From the cell containing the given text, extract its center point as (x, y) coordinate. 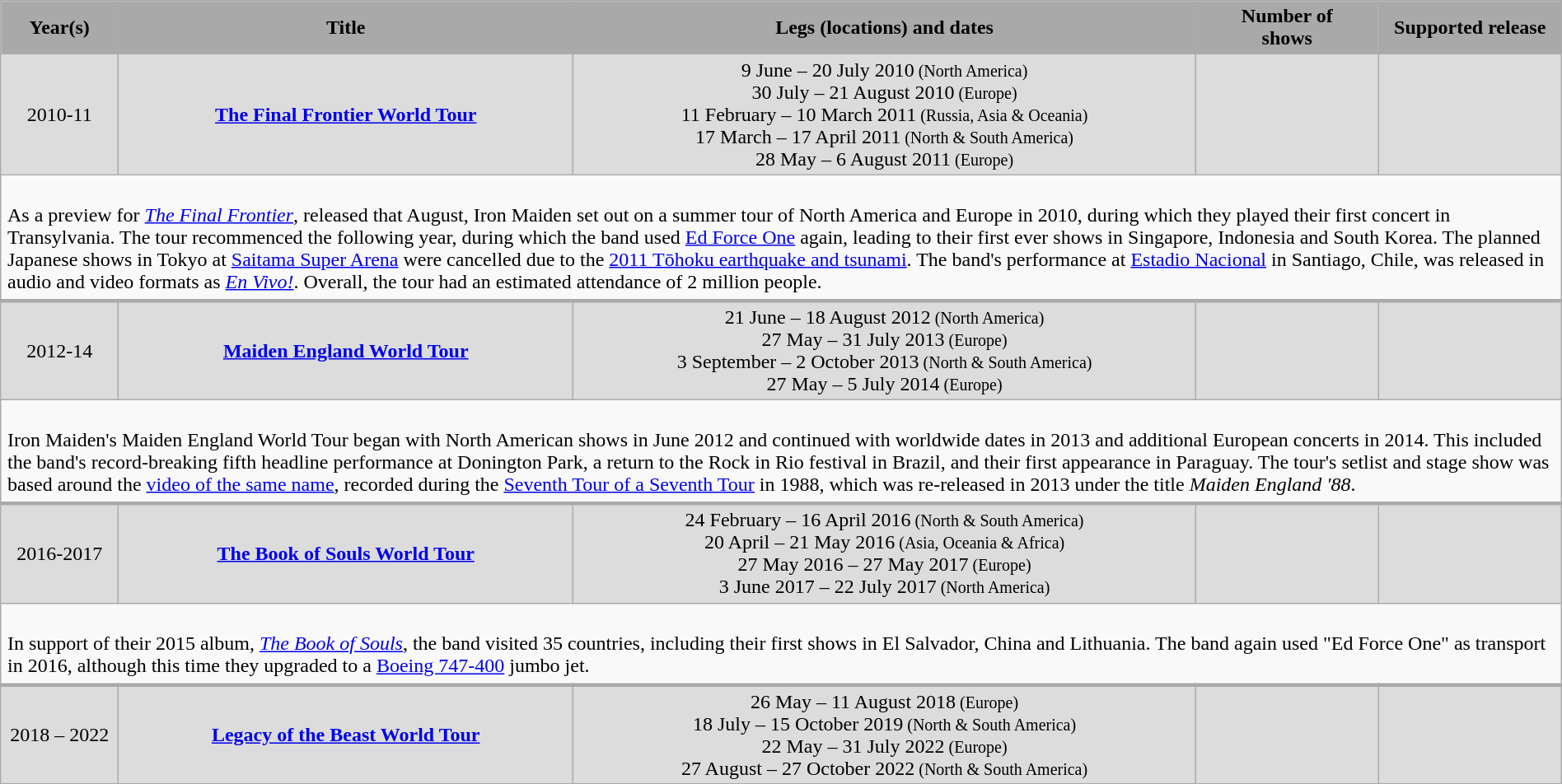
Maiden England World Tour (346, 351)
Legs (locations) and dates (885, 28)
2012-14 (59, 351)
Year(s) (59, 28)
Supported release (1470, 28)
2018 – 2022 (59, 735)
The Final Frontier World Tour (346, 114)
2010-11 (59, 114)
The Book of Souls World Tour (346, 553)
2016-2017 (59, 553)
Number ofshows (1287, 28)
Legacy of the Beast World Tour (346, 735)
Title (346, 28)
